Identify which cell holds the provided text, then report its (X, Y) central coordinate. 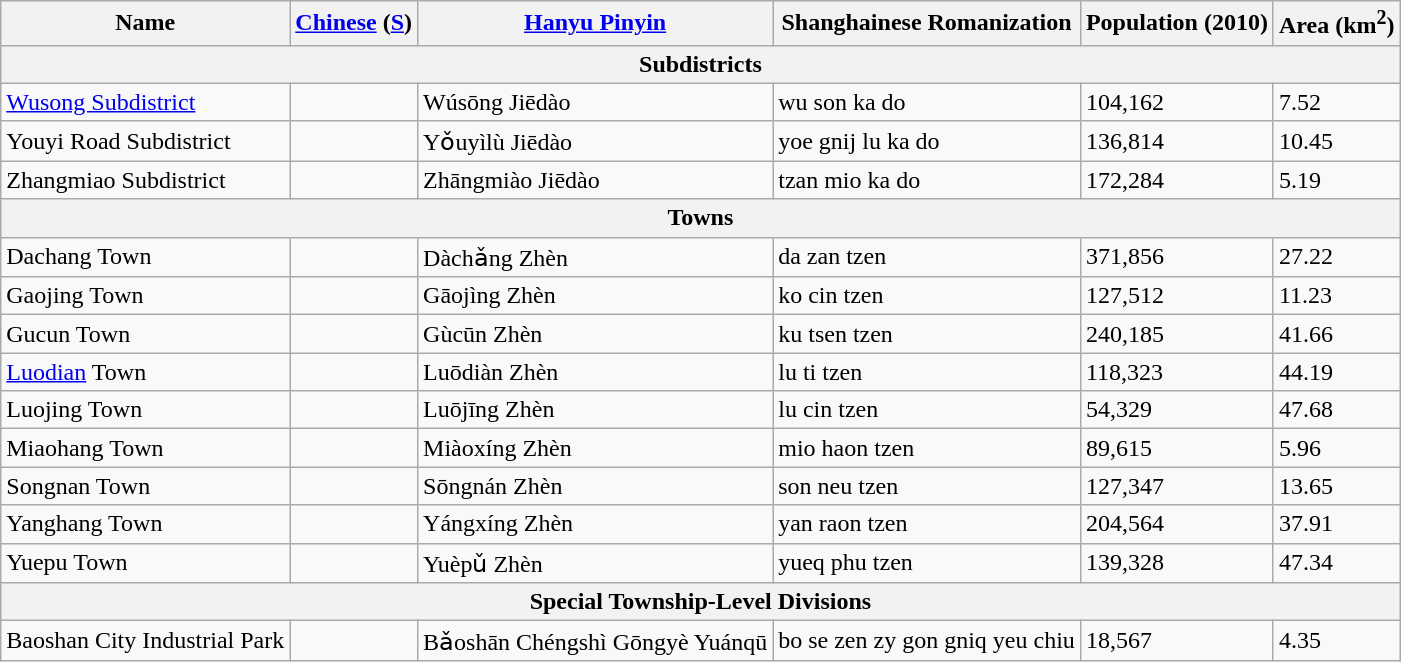
5.19 (1336, 180)
Gucun Town (146, 334)
41.66 (1336, 334)
Luōjīng Zhèn (596, 410)
Yuepu Town (146, 563)
136,814 (1176, 141)
10.45 (1336, 141)
Zhangmiao Subdistrict (146, 180)
tzan mio ka do (927, 180)
204,564 (1176, 524)
4.35 (1336, 641)
104,162 (1176, 102)
89,615 (1176, 448)
Yángxíng Zhèn (596, 524)
yueq phu tzen (927, 563)
mio haon tzen (927, 448)
Luojing Town (146, 410)
yoe gnij lu ka do (927, 141)
yan raon tzen (927, 524)
Gāojìng Zhèn (596, 296)
lu cin tzen (927, 410)
240,185 (1176, 334)
Luodian Town (146, 372)
18,567 (1176, 641)
Yǒuyìlù Jiēdào (596, 141)
Area (km2) (1336, 24)
Special Township-Level Divisions (700, 602)
Sōngnán Zhèn (596, 486)
7.52 (1336, 102)
139,328 (1176, 563)
Gùcūn Zhèn (596, 334)
Zhāngmiào Jiēdào (596, 180)
Population (2010) (1176, 24)
Dachang Town (146, 257)
27.22 (1336, 257)
127,512 (1176, 296)
44.19 (1336, 372)
Hanyu Pinyin (596, 24)
47.34 (1336, 563)
Shanghainese Romanization (927, 24)
Youyi Road Subdistrict (146, 141)
Baoshan City Industrial Park (146, 641)
Dàchǎng Zhèn (596, 257)
5.96 (1336, 448)
47.68 (1336, 410)
bo se zen zy gon gniq yeu chiu (927, 641)
Luōdiàn Zhèn (596, 372)
Bǎoshān Chéngshì Gōngyè Yuánqū (596, 641)
Chinese (S) (354, 24)
Miaohang Town (146, 448)
ku tsen tzen (927, 334)
118,323 (1176, 372)
37.91 (1336, 524)
Songnan Town (146, 486)
ko cin tzen (927, 296)
lu ti tzen (927, 372)
Name (146, 24)
Yuèpǔ Zhèn (596, 563)
wu son ka do (927, 102)
11.23 (1336, 296)
13.65 (1336, 486)
172,284 (1176, 180)
Wusong Subdistrict (146, 102)
Subdistricts (700, 64)
da zan tzen (927, 257)
Towns (700, 218)
54,329 (1176, 410)
Yanghang Town (146, 524)
Gaojing Town (146, 296)
son neu tzen (927, 486)
127,347 (1176, 486)
Wúsōng Jiēdào (596, 102)
Miàoxíng Zhèn (596, 448)
371,856 (1176, 257)
